Locate the cell with the specified text and output its [x, y] center coordinate. 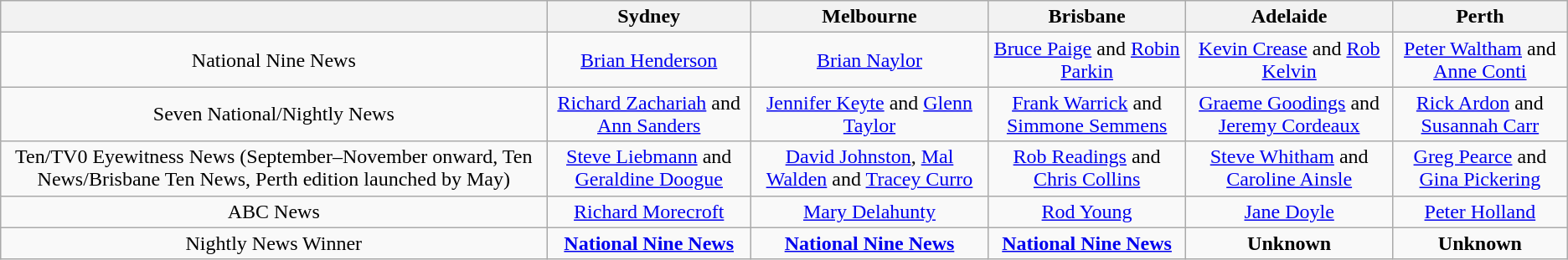
Bruce Paige and Robin Parkin [1086, 60]
Rob Readings and Chris Collins [1086, 169]
Jane Doyle [1290, 212]
David Johnston, Mal Walden and Tracey Curro [869, 169]
Nightly News Winner [274, 243]
Seven National/Nightly News [274, 114]
Rick Ardon and Susannah Carr [1479, 114]
Adelaide [1290, 17]
Steve Whitham and Caroline Ainsle [1290, 169]
Sydney [649, 17]
Rod Young [1086, 212]
Peter Holland [1479, 212]
Jennifer Keyte and Glenn Taylor [869, 114]
ABC News [274, 212]
Mary Delahunty [869, 212]
Frank Warrick and Simmone Semmens [1086, 114]
Perth [1479, 17]
Richard Zachariah and Ann Sanders [649, 114]
Brisbane [1086, 17]
Kevin Crease and Rob Kelvin [1290, 60]
Melbourne [869, 17]
Ten/TV0 Eyewitness News (September–November onward, Ten News/Brisbane Ten News, Perth edition launched by May) [274, 169]
Richard Morecroft [649, 212]
Brian Naylor [869, 60]
Steve Liebmann and Geraldine Doogue [649, 169]
Brian Henderson [649, 60]
Greg Pearce and Gina Pickering [1479, 169]
Graeme Goodings and Jeremy Cordeaux [1290, 114]
Peter Waltham and Anne Conti [1479, 60]
